For the text-containing cell, return its midpoint in [X, Y] coordinate format. 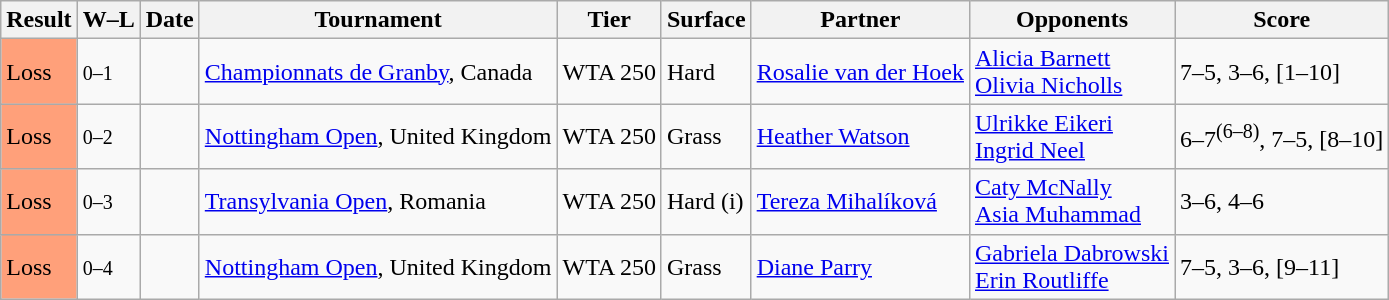
0–3 [108, 202]
3–6, 4–6 [1281, 202]
W–L [108, 20]
0–1 [108, 72]
Alicia Barnett Olivia Nicholls [1072, 72]
0–4 [108, 266]
Partner [860, 20]
Tournament [378, 20]
Tier [609, 20]
Hard (i) [706, 202]
Result [39, 20]
Heather Watson [860, 136]
Diane Parry [860, 266]
Ulrikke Eikeri Ingrid Neel [1072, 136]
Tereza Mihalíková [860, 202]
6–7(6–8), 7–5, [8–10] [1281, 136]
Rosalie van der Hoek [860, 72]
Surface [706, 20]
Date [170, 20]
Gabriela Dabrowski Erin Routliffe [1072, 266]
Opponents [1072, 20]
7–5, 3–6, [9–11] [1281, 266]
Hard [706, 72]
7–5, 3–6, [1–10] [1281, 72]
Caty McNally Asia Muhammad [1072, 202]
Score [1281, 20]
Transylvania Open, Romania [378, 202]
0–2 [108, 136]
Championnats de Granby, Canada [378, 72]
